Scan for the cell matching the given text and deliver its (X, Y) coordinate at center. 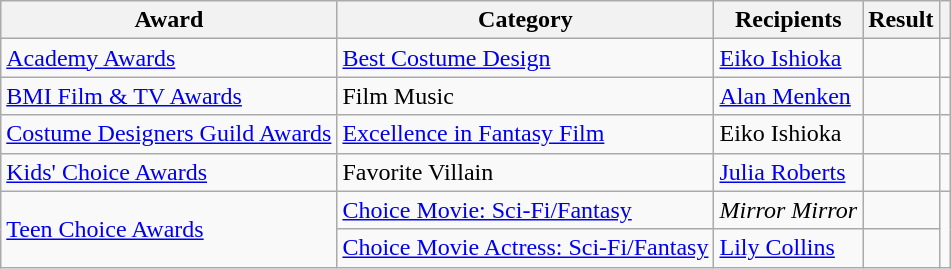
Recipients (788, 20)
Kids' Choice Awards (169, 172)
BMI Film & TV Awards (169, 96)
Julia Roberts (788, 172)
Favorite Villain (526, 172)
Award (169, 20)
Teen Choice Awards (169, 229)
Result (901, 20)
Category (526, 20)
Lily Collins (788, 248)
Choice Movie: Sci-Fi/Fantasy (526, 210)
Costume Designers Guild Awards (169, 134)
Choice Movie Actress: Sci-Fi/Fantasy (526, 248)
Academy Awards (169, 58)
Mirror Mirror (788, 210)
Excellence in Fantasy Film (526, 134)
Film Music (526, 96)
Best Costume Design (526, 58)
Alan Menken (788, 96)
